Output the [X, Y] coordinate of the center of the cell containing the given text.  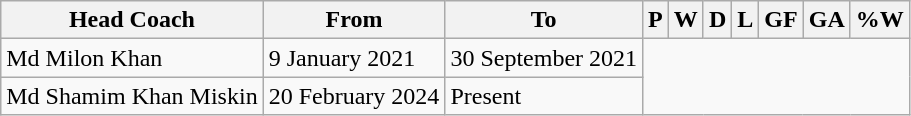
GA [826, 20]
From [354, 20]
D [717, 20]
9 January 2021 [354, 58]
20 February 2024 [354, 96]
Head Coach [132, 20]
Md Shamim Khan Miskin [132, 96]
%W [880, 20]
Md Milon Khan [132, 58]
Present [544, 96]
L [746, 20]
GF [781, 20]
30 September 2021 [544, 58]
P [656, 20]
To [544, 20]
W [686, 20]
